Find where the given text appears and provide that cell's center as (X, Y) coordinate. 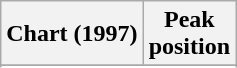
Peakposition (189, 34)
Chart (1997) (72, 34)
